From the cell containing the given text, extract its center point as (x, y) coordinate. 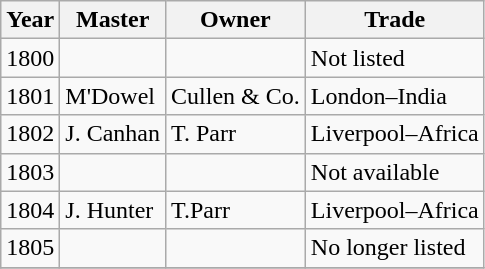
T. Parr (236, 134)
1801 (30, 96)
Year (30, 20)
Owner (236, 20)
1805 (30, 248)
Trade (394, 20)
London–India (394, 96)
1804 (30, 210)
1800 (30, 58)
Not listed (394, 58)
No longer listed (394, 248)
J. Hunter (113, 210)
T.Parr (236, 210)
1802 (30, 134)
Master (113, 20)
Not available (394, 172)
J. Canhan (113, 134)
1803 (30, 172)
M'Dowel (113, 96)
Cullen & Co. (236, 96)
